Pinpoint the cell where the given text exists, returning its (x, y) midpoint coordinate. 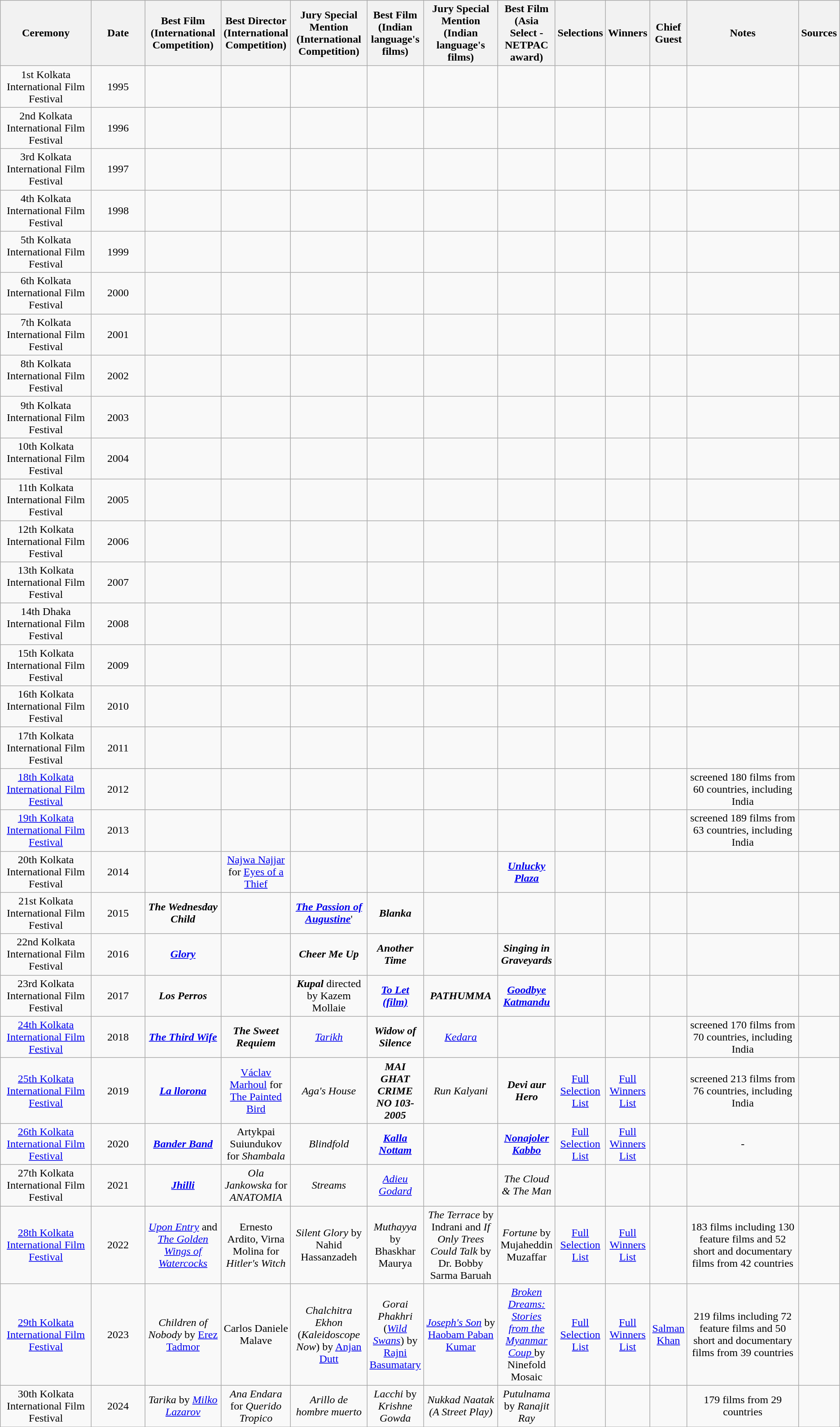
Devi aur Hero (527, 1090)
18th Kolkata International Film Festival (46, 789)
Jhilli (183, 1185)
2022 (118, 1244)
Tarikh (329, 1037)
The Cloud & The Man (527, 1185)
15th Kolkata International Film Festival (46, 665)
8th Kolkata International Film Festival (46, 376)
Unlucky Plaza (527, 872)
2023 (118, 1335)
Blindfold (329, 1144)
2nd Kolkata International Film Festival (46, 128)
2013 (118, 830)
The Sweet Requiem (256, 1037)
23rd Kolkata International Film Festival (46, 996)
10th Kolkata International Film Festival (46, 458)
2009 (118, 665)
Kalla Nottam (395, 1144)
26th Kolkata International Film Festival (46, 1144)
screened 170 films from 70 countries, including India (743, 1037)
PATHUMMA (461, 996)
Putulnama by Ranajit Ray (527, 1406)
219 films including 72 feature films and 50 short and documentary films from 39 countries (743, 1335)
Chief Guest (669, 33)
30th Kolkata International Film Festival (46, 1406)
2019 (118, 1090)
The Wednesday Child (183, 913)
5th Kolkata International Film Festival (46, 252)
2000 (118, 293)
3rd Kolkata International Film Festival (46, 169)
Artykpai Suiundukov for Shambala (256, 1144)
Goodbye Katmandu (527, 996)
2008 (118, 624)
Kedara (461, 1037)
2002 (118, 376)
The Third Wife (183, 1037)
Selections (580, 33)
25th Kolkata International Film Festival (46, 1090)
MAI GHAT CRIME NO 103- 2005 (395, 1090)
Date (118, 33)
2011 (118, 748)
Adieu Godard (395, 1185)
2012 (118, 789)
2015 (118, 913)
The Passion of Augustine' (329, 913)
1996 (118, 128)
179 films from 29 countries (743, 1406)
Bander Band (183, 1144)
2010 (118, 707)
2021 (118, 1185)
6th Kolkata International Film Festival (46, 293)
Glory (183, 954)
Arillo de hombre muerto (329, 1406)
2017 (118, 996)
2006 (118, 541)
183 films including 130 feature films and 52 short and documentary films from 42 countries (743, 1244)
The Terrace by Indrani and If Only Trees Could Talk by Dr. Bobby Sarma Baruah (461, 1244)
1st Kolkata International Film Festival (46, 87)
screened 180 films from 60 countries, including India (743, 789)
1998 (118, 211)
Winners (627, 33)
Silent Glory by Nahid Hassanzadeh (329, 1244)
22nd Kolkata International Film Festival (46, 954)
screened 213 films from 76 countries, including India (743, 1090)
Carlos Daniele Malave (256, 1335)
16th Kolkata International Film Festival (46, 707)
Fortune by Mujaheddin Muzaffar (527, 1244)
Best Film (Asia Select - NETPAC award) (527, 33)
Best Film (Indian language's films) (395, 33)
Jury Special Mention (Indian language's films) (461, 33)
Notes (743, 33)
Streams (329, 1185)
7th Kolkata International Film Festival (46, 334)
Cheer Me Up (329, 954)
2005 (118, 500)
Nonajoler Kabbo (527, 1144)
Singing in Graveyards (527, 954)
Ceremony (46, 33)
Najwa Najjar for Eyes of a Thief (256, 872)
Gorai Phakhri (Wild Swans) by Rajni Basumatary (395, 1335)
Best Film (International Competition) (183, 33)
1999 (118, 252)
24th Kolkata International Film Festival (46, 1037)
2018 (118, 1037)
2024 (118, 1406)
Widow of Silence (395, 1037)
2004 (118, 458)
13th Kolkata International Film Festival (46, 583)
Lacchi by Krishne Gowda (395, 1406)
2020 (118, 1144)
1995 (118, 87)
Muthayya by Bhaskhar Maurya (395, 1244)
Václav Marhoul for The Painted Bird (256, 1090)
screened 189 films from 63 countries, including India (743, 830)
29th Kolkata International Film Festival (46, 1335)
2001 (118, 334)
2016 (118, 954)
- (743, 1144)
Ana Endara for Querido Tropico (256, 1406)
2007 (118, 583)
20th Kolkata International Film Festival (46, 872)
21st Kolkata International Film Festival (46, 913)
Chalchitra Ekhon (Kaleidoscope Now) by Anjan Dutt (329, 1335)
1997 (118, 169)
28th Kolkata International Film Festival (46, 1244)
17th Kolkata International Film Festival (46, 748)
Kupal directed by Kazem Mollaie (329, 996)
Nukkad Naatak (A Street Play) (461, 1406)
Upon Entry and The Golden Wings of Watercocks (183, 1244)
Jury Special Mention (International Competition) (329, 33)
Salman Khan (669, 1335)
Sources (819, 33)
La llorona (183, 1090)
Los Perros (183, 996)
Run Kalyani (461, 1090)
Joseph's Son by Haobam Paban Kumar (461, 1335)
To Let (film) (395, 996)
12th Kolkata International Film Festival (46, 541)
27th Kolkata International Film Festival (46, 1185)
Aga's House (329, 1090)
14th Dhaka International Film Festival (46, 624)
Ernesto Ardito, Virna Molina for Hitler's Witch (256, 1244)
9th Kolkata International Film Festival (46, 417)
Best Director (International Competition) (256, 33)
19th Kolkata International Film Festival (46, 830)
2014 (118, 872)
11th Kolkata International Film Festival (46, 500)
Broken Dreams: Stories from the Myanmar Coup by Ninefold Mosaic (527, 1335)
4th Kolkata International Film Festival (46, 211)
Tarika by Milko Lazarov (183, 1406)
2003 (118, 417)
Another Time (395, 954)
Children of Nobody by Erez Tadmor (183, 1335)
Ola Jankowska for ANATOMIA (256, 1185)
Blanka (395, 913)
